Output the (X, Y) coordinate of the center of the cell containing the given text.  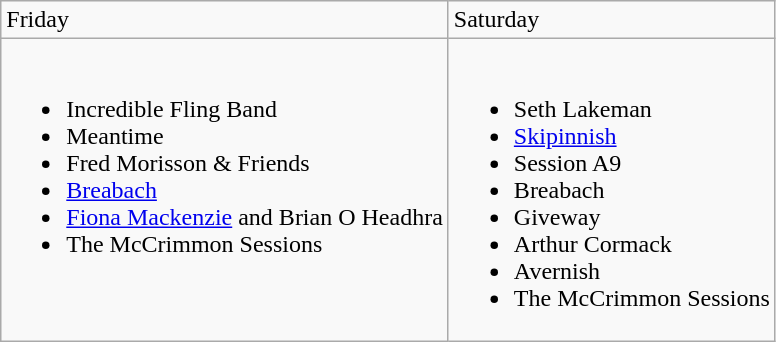
Friday (225, 20)
Incredible Fling BandMeantimeFred Morisson & FriendsBreabachFiona Mackenzie and Brian O HeadhraThe McCrimmon Sessions (225, 190)
Saturday (612, 20)
Seth LakemanSkipinnishSession A9BreabachGivewayArthur CormackAvernishThe McCrimmon Sessions (612, 190)
